For the text-containing cell, return its midpoint in (X, Y) coordinate format. 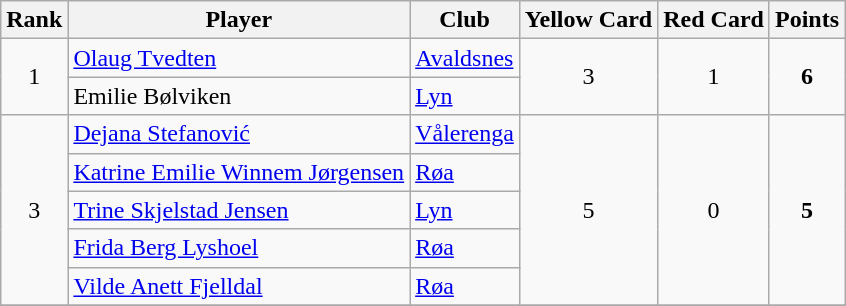
Frida Berg Lyshoel (239, 248)
Player (239, 20)
Avaldsnes (465, 58)
0 (714, 210)
Vålerenga (465, 134)
6 (806, 77)
Katrine Emilie Winnem Jørgensen (239, 172)
Dejana Stefanović (239, 134)
Rank (34, 20)
Club (465, 20)
Points (806, 20)
Olaug Tvedten (239, 58)
Emilie Bølviken (239, 96)
Yellow Card (588, 20)
Red Card (714, 20)
Trine Skjelstad Jensen (239, 210)
Vilde Anett Fjelldal (239, 286)
